Identify which cell holds the provided text, then report its (x, y) central coordinate. 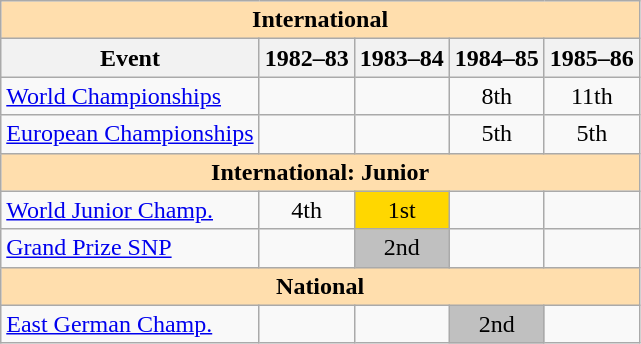
1st (402, 210)
1985–86 (592, 58)
European Championships (130, 134)
National (320, 286)
Grand Prize SNP (130, 248)
4th (306, 210)
World Junior Champ. (130, 210)
Event (130, 58)
11th (592, 96)
1984–85 (496, 58)
International (320, 20)
International: Junior (320, 172)
1983–84 (402, 58)
East German Champ. (130, 324)
8th (496, 96)
1982–83 (306, 58)
World Championships (130, 96)
